From the cell containing the given text, extract its center point as [x, y] coordinate. 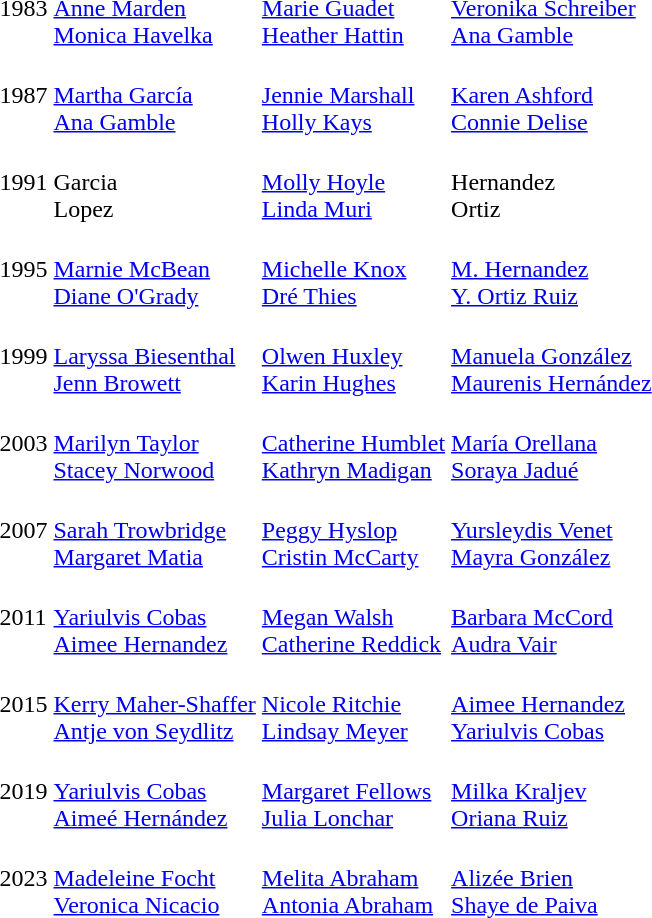
Sarah TrowbridgeMargaret Matia [154, 530]
Yariulvis Cobas Aimee Hernandez [154, 617]
Martha GarcíaAna Gamble [154, 95]
Olwen Huxley Karin Hughes [353, 356]
Marilyn Taylor Stacey Norwood [154, 443]
Michelle KnoxDré Thies [353, 269]
GarciaLopez [154, 182]
Jennie MarshallHolly Kays [353, 95]
Yariulvis CobasAimeé Hernández [154, 791]
Nicole RitchieLindsay Meyer [353, 704]
Molly HoyleLinda Muri [353, 182]
Margaret FellowsJulia Lonchar [353, 791]
Peggy HyslopCristin McCarty [353, 530]
Laryssa Biesenthal Jenn Browett [154, 356]
Marnie McBeanDiane O'Grady [154, 269]
Catherine Humblet Kathryn Madigan [353, 443]
Kerry Maher-ShafferAntje von Seydlitz [154, 704]
Megan Walsh Catherine Reddick [353, 617]
